Provide the [X, Y] coordinate of the cell's center where the given text is located.  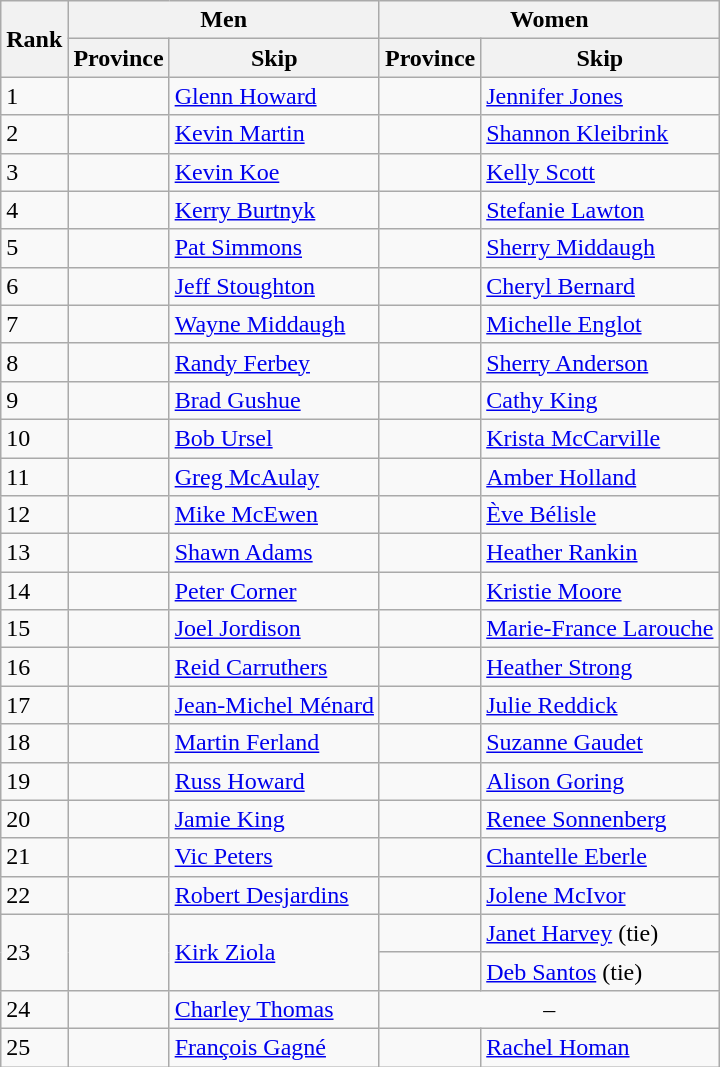
1 [34, 96]
18 [34, 743]
Jolene McIvor [600, 895]
Julie Reddick [600, 705]
Kevin Koe [274, 172]
25 [34, 1047]
Chantelle Eberle [600, 857]
Jamie King [274, 819]
Robert Desjardins [274, 895]
Russ Howard [274, 781]
Women [549, 20]
8 [34, 362]
Kevin Martin [274, 134]
Martin Ferland [274, 743]
Joel Jordison [274, 629]
Brad Gushue [274, 400]
13 [34, 553]
Jennifer Jones [600, 96]
Michelle Englot [600, 324]
Marie-France Larouche [600, 629]
Shannon Kleibrink [600, 134]
4 [34, 210]
Shawn Adams [274, 553]
Jean-Michel Ménard [274, 705]
10 [34, 438]
16 [34, 667]
Krista McCarville [600, 438]
Reid Carruthers [274, 667]
5 [34, 248]
– [549, 1009]
Amber Holland [600, 477]
Cathy King [600, 400]
Men [224, 20]
24 [34, 1009]
12 [34, 515]
Rank [34, 39]
Sherry Anderson [600, 362]
Ève Bélisle [600, 515]
Kerry Burtnyk [274, 210]
Randy Ferbey [274, 362]
15 [34, 629]
Jeff Stoughton [274, 286]
Heather Rankin [600, 553]
Kelly Scott [600, 172]
Kirk Ziola [274, 952]
Bob Ursel [274, 438]
Sherry Middaugh [600, 248]
9 [34, 400]
Mike McEwen [274, 515]
Greg McAulay [274, 477]
Renee Sonnenberg [600, 819]
19 [34, 781]
23 [34, 952]
Deb Santos (tie) [600, 971]
Peter Corner [274, 591]
20 [34, 819]
Heather Strong [600, 667]
Wayne Middaugh [274, 324]
Glenn Howard [274, 96]
Rachel Homan [600, 1047]
Pat Simmons [274, 248]
14 [34, 591]
Kristie Moore [600, 591]
Cheryl Bernard [600, 286]
6 [34, 286]
Suzanne Gaudet [600, 743]
11 [34, 477]
Alison Goring [600, 781]
Janet Harvey (tie) [600, 933]
Stefanie Lawton [600, 210]
7 [34, 324]
Charley Thomas [274, 1009]
22 [34, 895]
21 [34, 857]
17 [34, 705]
3 [34, 172]
2 [34, 134]
François Gagné [274, 1047]
Vic Peters [274, 857]
